From the cell containing the given text, extract its center point as (X, Y) coordinate. 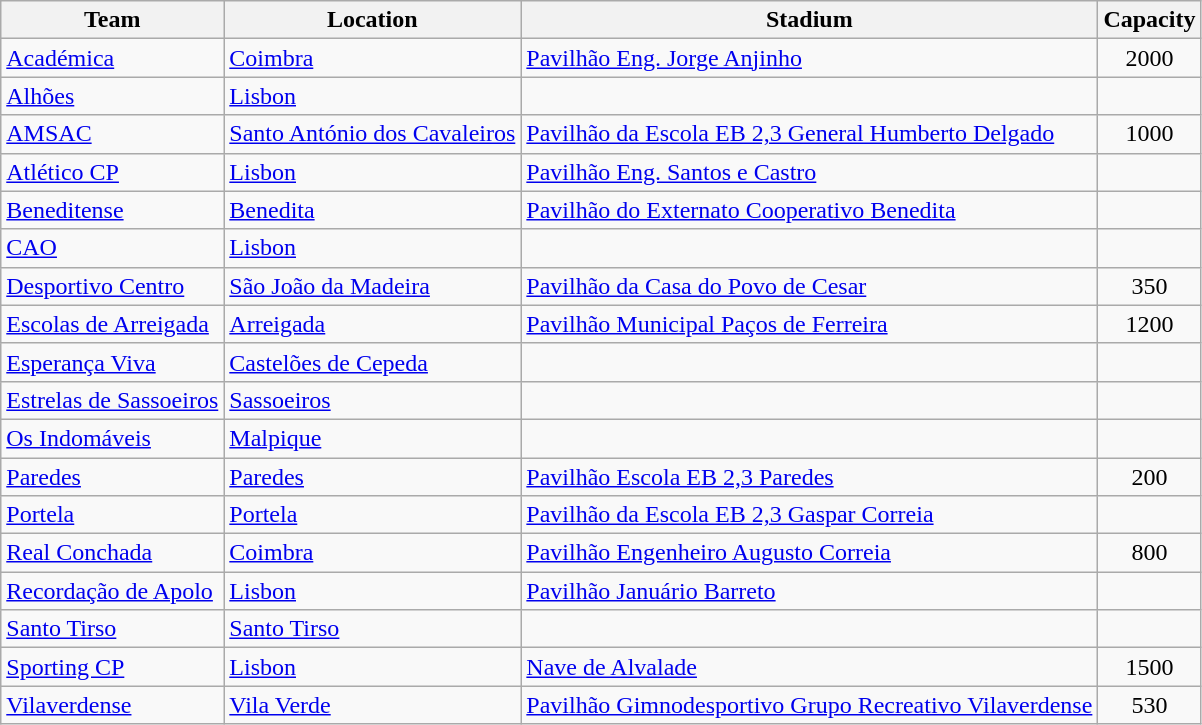
Arreigada (372, 324)
1500 (1150, 667)
Capacity (1150, 20)
Sporting CP (112, 667)
Vila Verde (372, 705)
Beneditense (112, 210)
1000 (1150, 134)
CAO (112, 248)
Nave de Alvalade (810, 667)
Vilaverdense (112, 705)
Real Conchada (112, 553)
Benedita (372, 210)
Escolas de Arreigada (112, 324)
Pavilhão Eng. Jorge Anjinho (810, 58)
2000 (1150, 58)
São João da Madeira (372, 286)
AMSAC (112, 134)
200 (1150, 477)
Pavilhão Januário Barreto (810, 591)
800 (1150, 553)
Pavilhão Municipal Paços de Ferreira (810, 324)
Pavilhão da Escola EB 2,3 Gaspar Correia (810, 515)
Alhões (112, 96)
Team (112, 20)
Recordação de Apolo (112, 591)
Estrelas de Sassoeiros (112, 400)
Desportivo Centro (112, 286)
Pavilhão do Externato Cooperativo Benedita (810, 210)
Sassoeiros (372, 400)
Pavilhão da Casa do Povo de Cesar (810, 286)
Esperança Viva (112, 362)
Castelões de Cepeda (372, 362)
Pavilhão Escola EB 2,3 Paredes (810, 477)
Santo António dos Cavaleiros (372, 134)
Stadium (810, 20)
Pavilhão Gimnodesportivo Grupo Recreativo Vilaverdense (810, 705)
Pavilhão Engenheiro Augusto Correia (810, 553)
Location (372, 20)
Pavilhão da Escola EB 2,3 General Humberto Delgado (810, 134)
Malpique (372, 438)
1200 (1150, 324)
Académica (112, 58)
Atlético CP (112, 172)
350 (1150, 286)
Os Indomáveis (112, 438)
530 (1150, 705)
Pavilhão Eng. Santos e Castro (810, 172)
